Extract the [x, y] coordinate from the center of the cell holding the provided text.  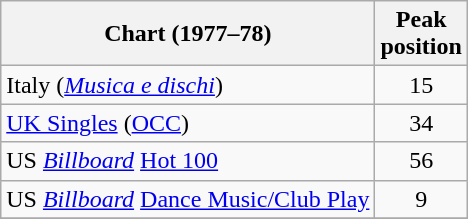
34 [421, 123]
US Billboard Dance Music/Club Play [188, 199]
Chart (1977–78) [188, 34]
Peakposition [421, 34]
56 [421, 161]
15 [421, 85]
UK Singles (OCC) [188, 123]
Italy (Musica e dischi) [188, 85]
US Billboard Hot 100 [188, 161]
9 [421, 199]
